Provide the [x, y] coordinate of the cell's center where the given text is located.  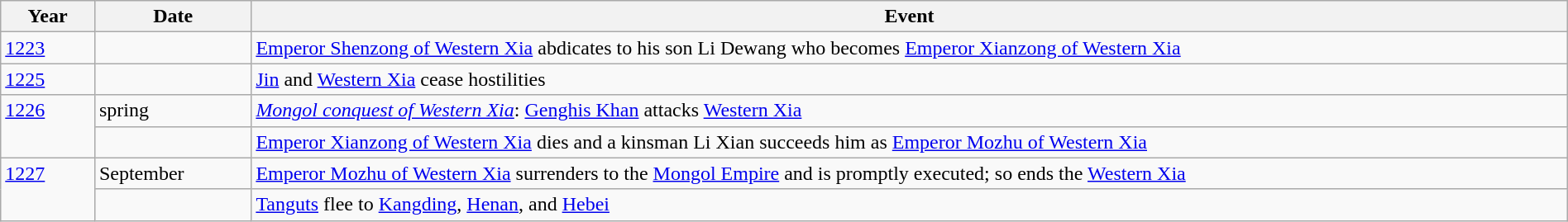
1223 [48, 48]
Tanguts flee to Kangding, Henan, and Hebei [910, 205]
1227 [48, 189]
September [172, 173]
Jin and Western Xia cease hostilities [910, 79]
spring [172, 111]
Emperor Mozhu of Western Xia surrenders to the Mongol Empire and is promptly executed; so ends the Western Xia [910, 173]
Emperor Shenzong of Western Xia abdicates to his son Li Dewang who becomes Emperor Xianzong of Western Xia [910, 48]
Date [172, 17]
Event [910, 17]
1225 [48, 79]
Mongol conquest of Western Xia: Genghis Khan attacks Western Xia [910, 111]
Year [48, 17]
1226 [48, 126]
Emperor Xianzong of Western Xia dies and a kinsman Li Xian succeeds him as Emperor Mozhu of Western Xia [910, 142]
